Return the (x, y) coordinate for the center point of the cell that contains the specified text.  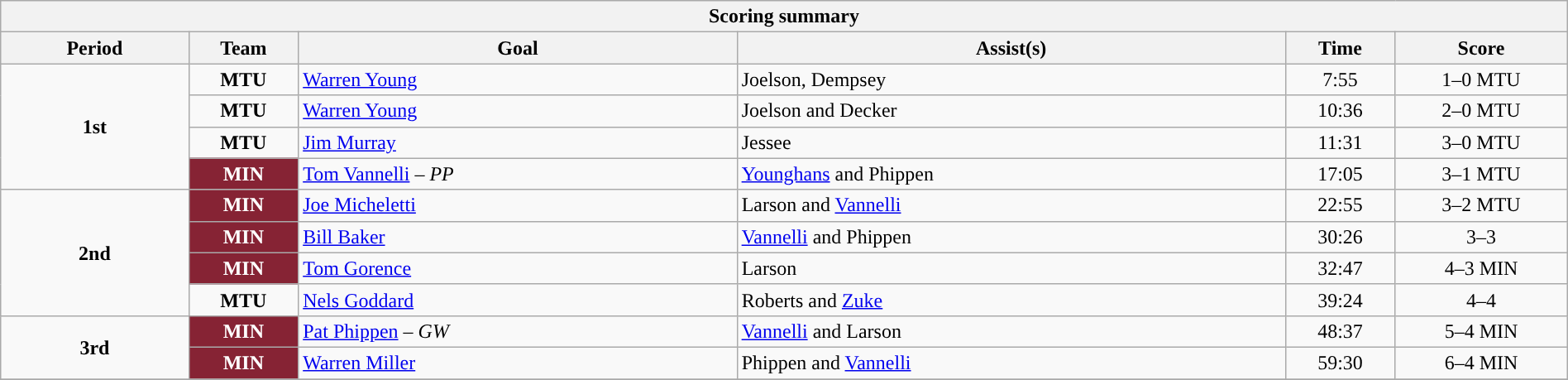
Joe Micheletti (518, 205)
3–1 MTU (1481, 174)
Assist(s) (1011, 48)
Tom Vannelli – PP (518, 174)
6–4 MIN (1481, 363)
1–0 MTU (1481, 79)
Joelson, Dempsey (1011, 79)
22:55 (1340, 205)
Vannelli and Larson (1011, 331)
Joelson and Decker (1011, 111)
10:36 (1340, 111)
Larson (1011, 268)
Goal (518, 48)
Period (94, 48)
Team (243, 48)
Younghans and Phippen (1011, 174)
3–0 MTU (1481, 142)
Bill Baker (518, 237)
39:24 (1340, 300)
Larson and Vannelli (1011, 205)
4–4 (1481, 300)
2nd (94, 253)
Scoring summary (784, 17)
Vannelli and Phippen (1011, 237)
Jim Murray (518, 142)
32:47 (1340, 268)
2–0 MTU (1481, 111)
4–3 MIN (1481, 268)
Warren Miller (518, 363)
Jessee (1011, 142)
48:37 (1340, 331)
30:26 (1340, 237)
Score (1481, 48)
Pat Phippen – GW (518, 331)
3rd (94, 347)
Tom Gorence (518, 268)
Nels Goddard (518, 300)
1st (94, 127)
11:31 (1340, 142)
Phippen and Vannelli (1011, 363)
3–3 (1481, 237)
7:55 (1340, 79)
3–2 MTU (1481, 205)
Time (1340, 48)
59:30 (1340, 363)
5–4 MIN (1481, 331)
Roberts and Zuke (1011, 300)
17:05 (1340, 174)
